Identify which cell holds the provided text, then report its [X, Y] central coordinate. 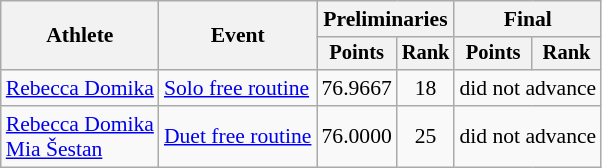
76.9667 [356, 88]
Duet free routine [238, 136]
Athlete [80, 36]
Rebecca Domika [80, 88]
Event [238, 36]
18 [426, 88]
25 [426, 136]
76.0000 [356, 136]
Rebecca DomikaMia Šestan [80, 136]
Solo free routine [238, 88]
Final [528, 19]
Preliminaries [385, 19]
